Return [X, Y] of the center of cell containing provided text 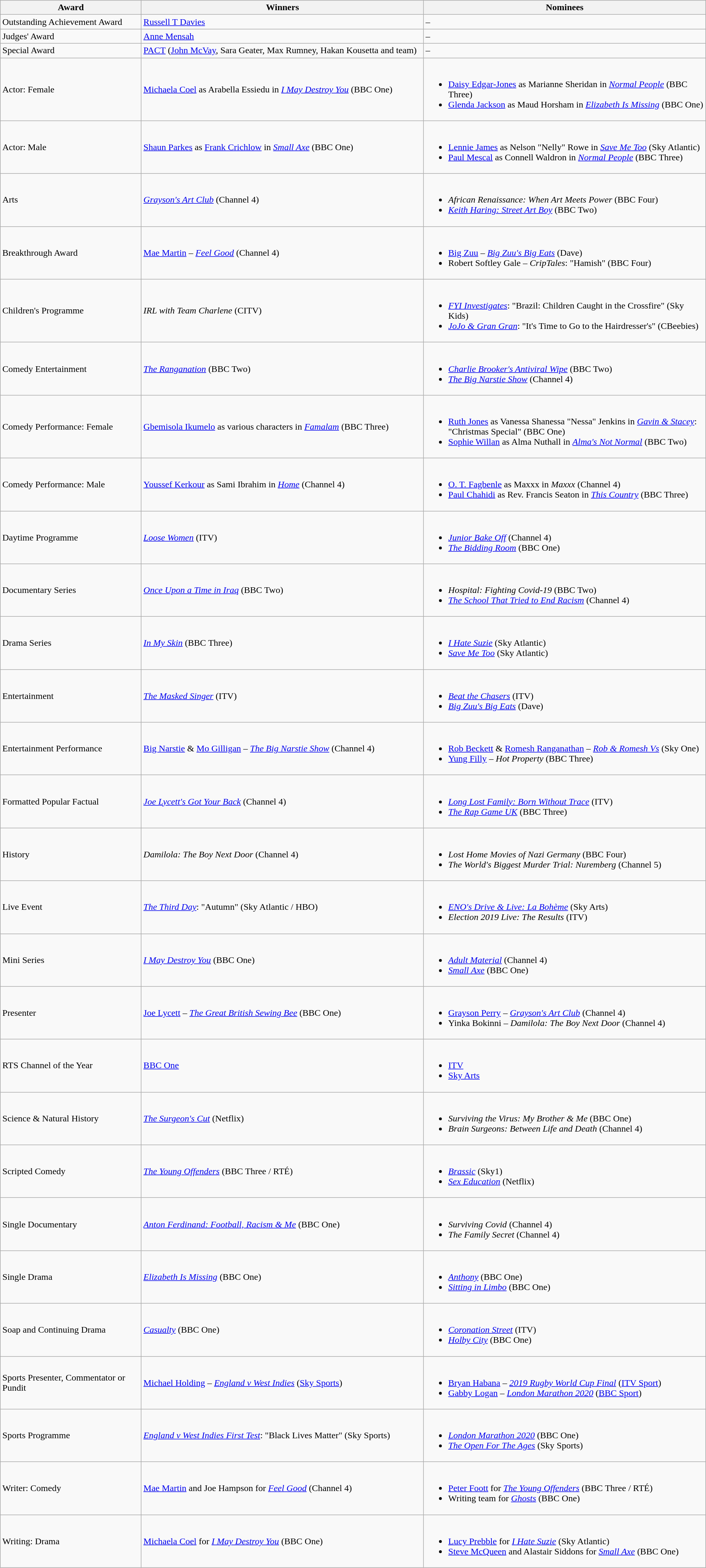
Russell T Davies [282, 22]
In My Skin (BBC Three) [282, 643]
Children's Programme [71, 311]
Hospital: Fighting Covid-19 (BBC Two)The School That Tried to End Racism (Channel 4) [565, 590]
Single Documentary [71, 1224]
Arts [71, 200]
Lennie James as Nelson "Nelly" Rowe in Save Me Too (Sky Atlantic)Paul Mescal as Connell Waldron in Normal People (BBC Three) [565, 147]
Bryan Habana – 2019 Rugby World Cup Final (ITV Sport)Gabby Logan – London Marathon 2020 (BBC Sport) [565, 1383]
Documentary Series [71, 590]
Scripted Comedy [71, 1171]
Grayson's Art Club (Channel 4) [282, 200]
Charlie Brooker's Antiviral Wipe (BBC Two)The Big Narstie Show (Channel 4) [565, 369]
RTS Channel of the Year [71, 1066]
Big Narstie & Mo Gilligan – The Big Narstie Show (Channel 4) [282, 749]
Daisy Edgar-Jones as Marianne Sheridan in Normal People (BBC Three)Glenda Jackson as Maud Horsham in Elizabeth Is Missing (BBC One) [565, 89]
Comedy Entertainment [71, 369]
London Marathon 2020 (BBC One)The Open For The Ages (Sky Sports) [565, 1436]
Single Drama [71, 1277]
Lucy Prebble for I Hate Suzie (Sky Atlantic)Steve McQueen and Alastair Siddons for Small Axe (BBC One) [565, 1541]
The Masked Singer (ITV) [282, 696]
Winners [282, 8]
Michael Holding – England v West Indies (Sky Sports) [282, 1383]
Nominees [565, 8]
Live Event [71, 907]
Grayson Perry – Grayson's Art Club (Channel 4)Yinka Bokinni – Damilola: The Boy Next Door (Channel 4) [565, 1013]
Writing: Drama [71, 1541]
Rob Beckett & Romesh Ranganathan – Rob & Romesh Vs (Sky One)Yung Filly – Hot Property (BBC Three) [565, 749]
Special Award [71, 51]
Comedy Performance: Female [71, 426]
Actor: Male [71, 147]
African Renaissance: When Art Meets Power (BBC Four)Keith Haring: Street Art Boy (BBC Two) [565, 200]
The Ranganation (BBC Two) [282, 369]
The Third Day: "Autumn" (Sky Atlantic / HBO) [282, 907]
Mae Martin and Joe Hampson for Feel Good (Channel 4) [282, 1488]
Long Lost Family: Born Without Trace (ITV)The Rap Game UK (BBC Three) [565, 802]
Joe Lycett's Got Your Back (Channel 4) [282, 802]
Entertainment [71, 696]
Anthony (BBC One)Sitting in Limbo (BBC One) [565, 1277]
ITVSky Arts [565, 1066]
Adult Material (Channel 4)Small Axe (BBC One) [565, 960]
Breakthrough Award [71, 253]
IRL with Team Charlene (CITV) [282, 311]
Sports Programme [71, 1436]
Drama Series [71, 643]
Michaela Coel as Arabella Essiedu in I May Destroy You (BBC One) [282, 89]
Shaun Parkes as Frank Crichlow in Small Axe (BBC One) [282, 147]
Mini Series [71, 960]
Award [71, 8]
Lost Home Movies of Nazi Germany (BBC Four)The World's Biggest Murder Trial: Nuremberg (Channel 5) [565, 854]
Gbemisola Ikumelo as various characters in Famalam (BBC Three) [282, 426]
History [71, 854]
Youssef Kerkour as Sami Ibrahim in Home (Channel 4) [282, 484]
Brassic (Sky1)Sex Education (Netflix) [565, 1171]
O. T. Fagbenle as Maxxx in Maxxx (Channel 4)Paul Chahidi as Rev. Francis Seaton in This Country (BBC Three) [565, 484]
ENO's Drive & Live: La Bohème (Sky Arts)Election 2019 Live: The Results (ITV) [565, 907]
Anne Mensah [282, 36]
Casualty (BBC One) [282, 1330]
PACT (John McVay, Sara Geater, Max Rumney, Hakan Kousetta and team) [282, 51]
BBC One [282, 1066]
Joe Lycett – The Great British Sewing Bee (BBC One) [282, 1013]
Outstanding Achievement Award [71, 22]
Soap and Continuing Drama [71, 1330]
Presenter [71, 1013]
The Surgeon's Cut (Netflix) [282, 1118]
Big Zuu – Big Zuu's Big Eats (Dave)Robert Softley Gale – CripTales: "Hamish" (BBC Four) [565, 253]
Surviving Covid (Channel 4)The Family Secret (Channel 4) [565, 1224]
Michaela Coel for I May Destroy You (BBC One) [282, 1541]
England v West Indies First Test: "Black Lives Matter" (Sky Sports) [282, 1436]
Coronation Street (ITV)Holby City (BBC One) [565, 1330]
Beat the Chasers (ITV)Big Zuu's Big Eats (Dave) [565, 696]
The Young Offenders (BBC Three / RTÉ) [282, 1171]
Loose Women (ITV) [282, 537]
Science & Natural History [71, 1118]
Anton Ferdinand: Football, Racism & Me (BBC One) [282, 1224]
Surviving the Virus: My Brother & Me (BBC One)Brain Surgeons: Between Life and Death (Channel 4) [565, 1118]
I Hate Suzie (Sky Atlantic)Save Me Too (Sky Atlantic) [565, 643]
Formatted Popular Factual [71, 802]
Actor: Female [71, 89]
Junior Bake Off (Channel 4)The Bidding Room (BBC One) [565, 537]
Elizabeth Is Missing (BBC One) [282, 1277]
Comedy Performance: Male [71, 484]
Mae Martin – Feel Good (Channel 4) [282, 253]
Once Upon a Time in Iraq (BBC Two) [282, 590]
Daytime Programme [71, 537]
I May Destroy You (BBC One) [282, 960]
Damilola: The Boy Next Door (Channel 4) [282, 854]
Judges' Award [71, 36]
Sports Presenter, Commentator or Pundit [71, 1383]
FYI Investigates: "Brazil: Children Caught in the Crossfire" (Sky Kids)JoJo & Gran Gran: "It's Time to Go to the Hairdresser's" (CBeebies) [565, 311]
Peter Foott for The Young Offenders (BBC Three / RTÉ)Writing team for Ghosts (BBC One) [565, 1488]
Writer: Comedy [71, 1488]
Entertainment Performance [71, 749]
